Detect which cell encompasses the target text, then output its [X, Y] center coordinate. 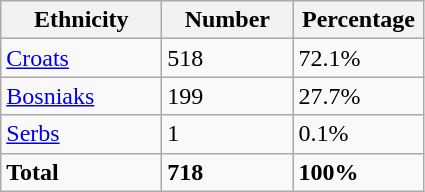
Total [82, 172]
Percentage [358, 20]
199 [228, 96]
Croats [82, 58]
27.7% [358, 96]
Serbs [82, 134]
518 [228, 58]
72.1% [358, 58]
Bosniaks [82, 96]
Ethnicity [82, 20]
Number [228, 20]
1 [228, 134]
718 [228, 172]
0.1% [358, 134]
100% [358, 172]
